Provide the (X, Y) coordinate of the cell's center where the given text is located.  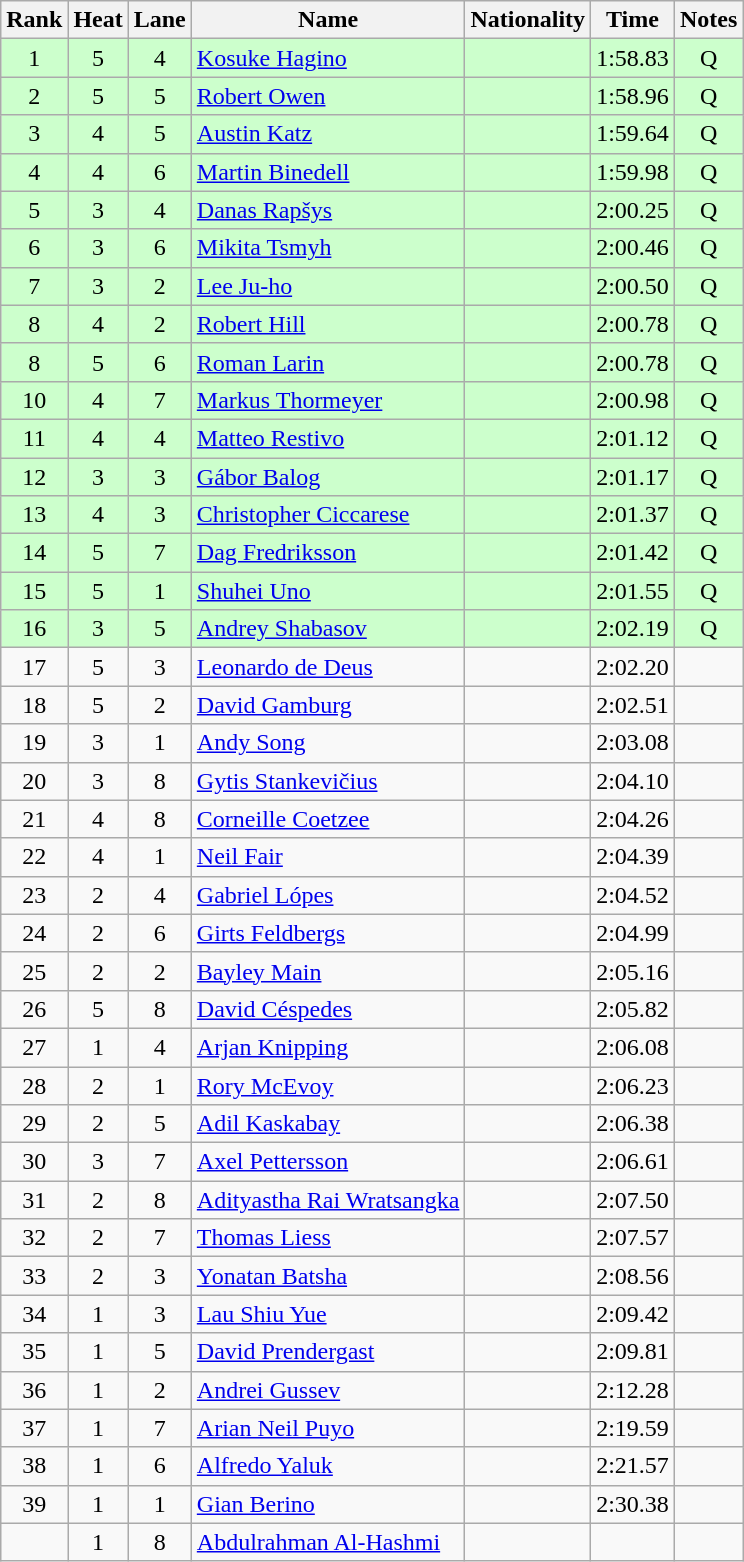
2:07.50 (633, 1200)
1:58.83 (633, 58)
17 (34, 667)
2:00.25 (633, 210)
2:09.81 (633, 1352)
34 (34, 1314)
2:03.08 (633, 743)
Corneille Coetzee (328, 819)
2:01.17 (633, 477)
2:01.55 (633, 591)
David Prendergast (328, 1352)
2:08.56 (633, 1276)
Gábor Balog (328, 477)
28 (34, 1085)
2:06.38 (633, 1124)
1:58.96 (633, 96)
Axel Pettersson (328, 1162)
2:05.82 (633, 1009)
39 (34, 1504)
2:04.39 (633, 857)
Adityastha Rai Wratsangka (328, 1200)
2:12.28 (633, 1390)
2:00.46 (633, 248)
Dag Fredriksson (328, 553)
Rory McEvoy (328, 1085)
Alfredo Yaluk (328, 1466)
26 (34, 1009)
24 (34, 933)
2:04.99 (633, 933)
2:05.16 (633, 971)
Abdulrahman Al-Hashmi (328, 1542)
2:04.52 (633, 895)
38 (34, 1466)
33 (34, 1276)
Girts Feldbergs (328, 933)
Lane (160, 20)
2:01.12 (633, 438)
Robert Hill (328, 324)
19 (34, 743)
15 (34, 591)
Austin Katz (328, 134)
23 (34, 895)
25 (34, 971)
10 (34, 400)
Christopher Ciccarese (328, 515)
Nationality (528, 20)
David Gamburg (328, 705)
2:02.20 (633, 667)
Shuhei Uno (328, 591)
Andy Song (328, 743)
2:06.61 (633, 1162)
Gabriel Lópes (328, 895)
2:04.26 (633, 819)
21 (34, 819)
Markus Thormeyer (328, 400)
Rank (34, 20)
Notes (708, 20)
Lau Shiu Yue (328, 1314)
Andrei Gussev (328, 1390)
2:19.59 (633, 1428)
2:01.42 (633, 553)
Danas Rapšys (328, 210)
Mikita Tsmyh (328, 248)
13 (34, 515)
2:21.57 (633, 1466)
Andrey Shabasov (328, 629)
Yonatan Batsha (328, 1276)
Gian Berino (328, 1504)
36 (34, 1390)
Arjan Knipping (328, 1047)
Matteo Restivo (328, 438)
27 (34, 1047)
29 (34, 1124)
2:06.23 (633, 1085)
Name (328, 20)
Roman Larin (328, 362)
2:06.08 (633, 1047)
2:09.42 (633, 1314)
11 (34, 438)
David Céspedes (328, 1009)
31 (34, 1200)
2:00.50 (633, 286)
1:59.98 (633, 172)
37 (34, 1428)
Thomas Liess (328, 1238)
Kosuke Hagino (328, 58)
Martin Binedell (328, 172)
22 (34, 857)
1:59.64 (633, 134)
2:07.57 (633, 1238)
2:30.38 (633, 1504)
Bayley Main (328, 971)
Neil Fair (328, 857)
20 (34, 781)
Gytis Stankevičius (328, 781)
2:04.10 (633, 781)
14 (34, 553)
Adil Kaskabay (328, 1124)
2:02.51 (633, 705)
16 (34, 629)
2:00.98 (633, 400)
30 (34, 1162)
Robert Owen (328, 96)
Leonardo de Deus (328, 667)
32 (34, 1238)
Lee Ju-ho (328, 286)
Time (633, 20)
Heat (98, 20)
18 (34, 705)
2:02.19 (633, 629)
Arian Neil Puyo (328, 1428)
35 (34, 1352)
12 (34, 477)
2:01.37 (633, 515)
